Determine the [X, Y] coordinate at the center of the cell enclosing the given text.  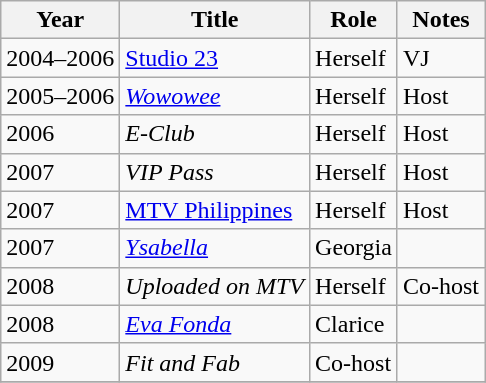
Eva Fonda [215, 324]
Role [354, 20]
Ysabella [215, 248]
Georgia [354, 248]
Studio 23 [215, 58]
Fit and Fab [215, 362]
Year [60, 20]
E-Club [215, 134]
Clarice [354, 324]
VIP Pass [215, 172]
Uploaded on MTV [215, 286]
Wowowee [215, 96]
2009 [60, 362]
2005–2006 [60, 96]
2004–2006 [60, 58]
MTV Philippines [215, 210]
Title [215, 20]
VJ [440, 58]
Notes [440, 20]
2006 [60, 134]
